Find where the given text appears and provide that cell's center as (x, y) coordinate. 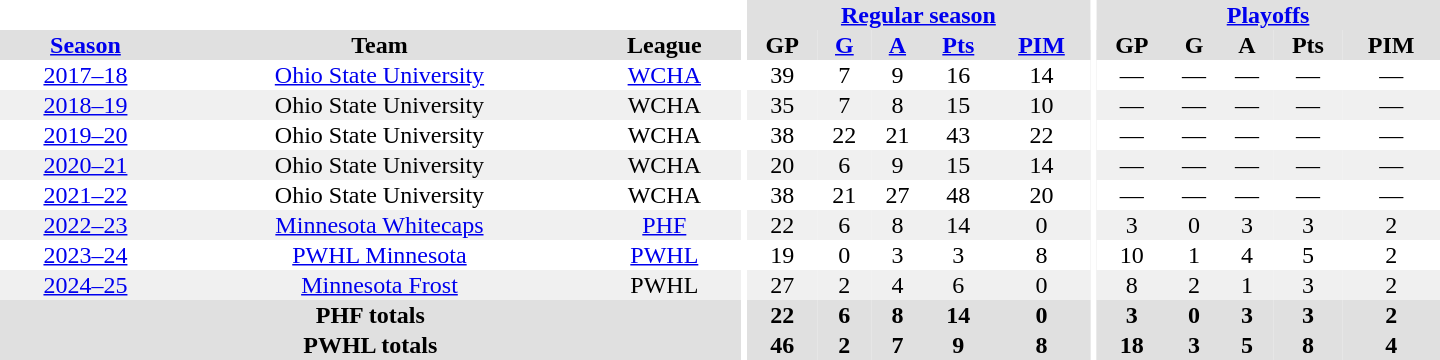
43 (958, 135)
48 (958, 195)
2023–24 (86, 255)
League (664, 45)
PWHL totals (370, 345)
2024–25 (86, 285)
Playoffs (1268, 15)
35 (782, 105)
PWHL Minnesota (380, 255)
PHF (664, 225)
2022–23 (86, 225)
19 (782, 255)
Minnesota Whitecaps (380, 225)
46 (782, 345)
Regular season (918, 15)
2018–19 (86, 105)
Minnesota Frost (380, 285)
PHF totals (370, 315)
2020–21 (86, 165)
Team (380, 45)
16 (958, 75)
2019–20 (86, 135)
39 (782, 75)
Season (86, 45)
2017–18 (86, 75)
2021–22 (86, 195)
18 (1132, 345)
